Determine the (x, y) coordinate at the center of the cell enclosing the given text.  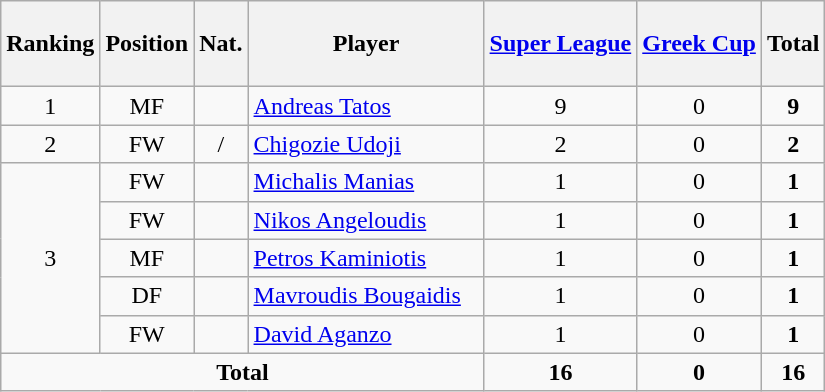
Player (366, 44)
Super League (560, 44)
Greek Cup (700, 44)
3 (50, 258)
David Aganzo (366, 334)
Nikos Angeloudis (366, 220)
Position (147, 44)
/ (221, 144)
Michalis Manias (366, 182)
Andreas Tatos (366, 106)
Chigozie Udoji (366, 144)
Nat. (221, 44)
Mavroudis Bougaidis (366, 296)
DF (147, 296)
Petros Kaminiotis (366, 258)
Ranking (50, 44)
